From the cell containing the given text, extract its center point as [X, Y] coordinate. 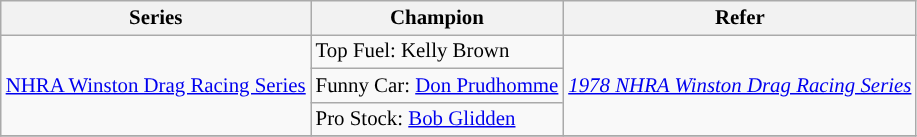
Champion [438, 18]
Series [156, 18]
1978 NHRA Winston Drag Racing Series [740, 85]
Funny Car: Don Prudhomme [438, 85]
Refer [740, 18]
Top Fuel: Kelly Brown [438, 51]
Pro Stock: Bob Glidden [438, 119]
NHRA Winston Drag Racing Series [156, 85]
